Identify which cell holds the provided text, then report its [X, Y] central coordinate. 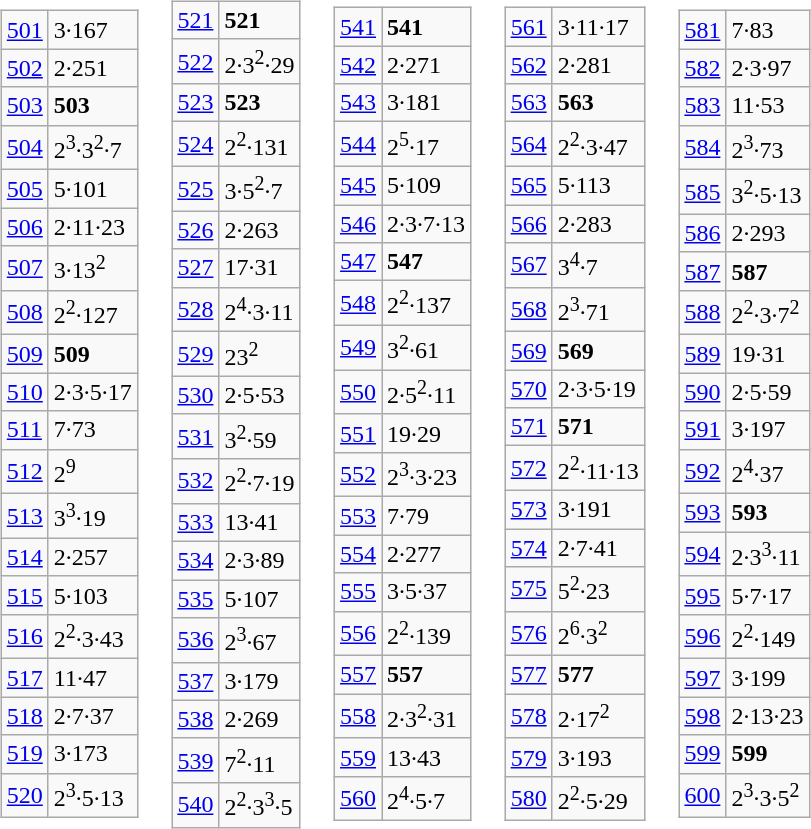
552 [358, 474]
567 [528, 266]
505 [24, 189]
566 [528, 224]
3·52·7 [260, 188]
24·5·7 [426, 798]
22·7·19 [260, 482]
534 [196, 561]
559 [358, 757]
2·271 [426, 65]
13·41 [260, 522]
22·137 [426, 304]
556 [358, 634]
590 [702, 392]
511 [24, 430]
33·19 [92, 516]
588 [702, 312]
22·149 [768, 636]
520 [24, 796]
585 [702, 192]
5·103 [92, 595]
596 [702, 636]
538 [196, 719]
23·3·52 [768, 796]
532 [196, 482]
574 [528, 548]
22·127 [92, 312]
32·5·13 [768, 192]
551 [358, 433]
508 [24, 312]
3·5·37 [426, 592]
548 [358, 304]
2·7·37 [92, 716]
560 [358, 798]
501 [24, 30]
5·113 [598, 185]
507 [24, 268]
586 [702, 233]
32·61 [426, 348]
589 [702, 354]
2·172 [598, 716]
2·3·97 [768, 68]
19·29 [426, 433]
5·107 [260, 599]
22·3·72 [768, 312]
504 [24, 148]
22·139 [426, 634]
17·31 [260, 268]
3·191 [598, 509]
2·3·5·19 [598, 389]
572 [528, 468]
502 [24, 68]
600 [702, 796]
13·43 [426, 757]
3·197 [768, 430]
539 [196, 760]
573 [528, 509]
510 [24, 392]
7·73 [92, 430]
2·257 [92, 557]
517 [24, 678]
543 [358, 103]
506 [24, 227]
7·83 [768, 30]
540 [196, 806]
579 [528, 757]
2·269 [260, 719]
549 [358, 348]
530 [196, 395]
5·101 [92, 189]
575 [528, 590]
3·132 [92, 268]
591 [702, 430]
22·5·29 [598, 798]
553 [358, 516]
2·32·31 [426, 716]
544 [358, 144]
594 [702, 554]
2·3·7·13 [426, 224]
561 [528, 27]
232 [260, 354]
513 [24, 516]
545 [358, 185]
23·5·13 [92, 796]
11·53 [768, 106]
11·47 [92, 678]
2·277 [426, 554]
52·23 [598, 590]
72·11 [260, 760]
24·37 [768, 472]
516 [24, 636]
515 [24, 595]
528 [196, 310]
536 [196, 640]
2·5·53 [260, 395]
519 [24, 754]
24·3·11 [260, 310]
3·199 [768, 678]
3·179 [260, 681]
514 [24, 557]
3·181 [426, 103]
34·7 [598, 266]
2·13·23 [768, 716]
578 [528, 716]
23·67 [260, 640]
582 [702, 68]
595 [702, 595]
2·7·41 [598, 548]
581 [702, 30]
535 [196, 599]
580 [528, 798]
3·173 [92, 754]
2·263 [260, 230]
2·251 [92, 68]
2·33·11 [768, 554]
555 [358, 592]
518 [24, 716]
29 [92, 472]
524 [196, 144]
19·31 [768, 354]
584 [702, 148]
5·109 [426, 185]
554 [358, 554]
565 [528, 185]
597 [702, 678]
2·5·59 [768, 392]
562 [528, 65]
570 [528, 389]
23·73 [768, 148]
2·293 [768, 233]
32·59 [260, 436]
526 [196, 230]
546 [358, 224]
23·71 [598, 310]
2·32·29 [260, 62]
3·167 [92, 30]
25·17 [426, 144]
550 [358, 392]
2·281 [598, 65]
3·193 [598, 757]
568 [528, 310]
558 [358, 716]
22·3·43 [92, 636]
2·3·5·17 [92, 392]
2·283 [598, 224]
2·3·89 [260, 561]
592 [702, 472]
22·33·5 [260, 806]
23·32·7 [92, 148]
2·52·11 [426, 392]
22·11·13 [598, 468]
2·11·23 [92, 227]
531 [196, 436]
564 [528, 144]
512 [24, 472]
522 [196, 62]
3·11·17 [598, 27]
7·79 [426, 516]
537 [196, 681]
525 [196, 188]
22·131 [260, 144]
23·3·23 [426, 474]
576 [528, 634]
529 [196, 354]
26·32 [598, 634]
22·3·47 [598, 144]
533 [196, 522]
583 [702, 106]
598 [702, 716]
5·7·17 [768, 595]
542 [358, 65]
527 [196, 268]
